Extract the [x, y] coordinate from the center of the cell holding the provided text.  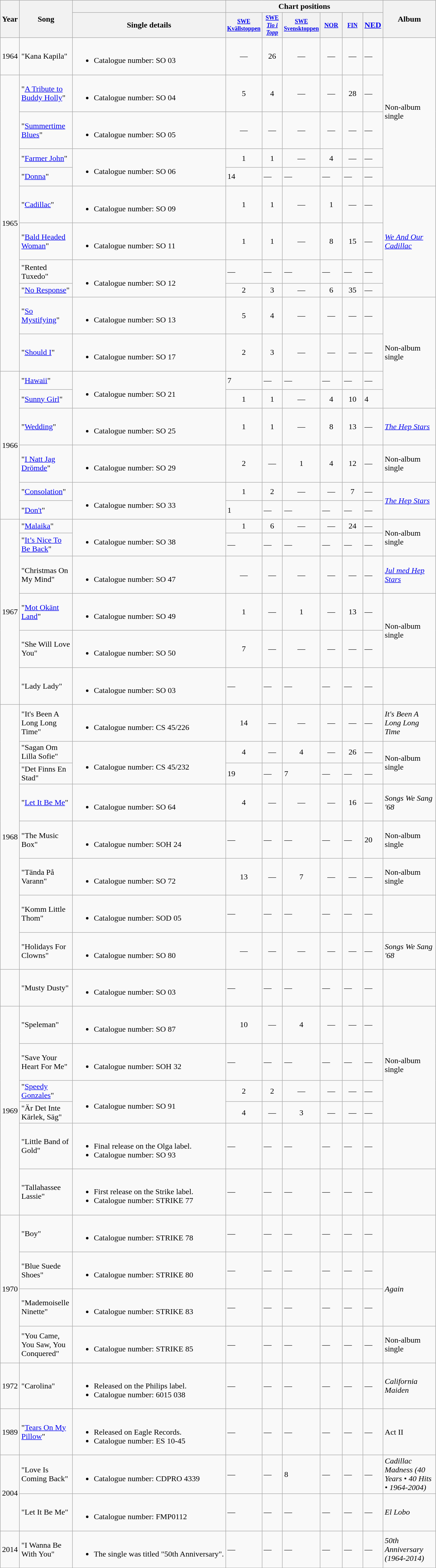
SWE Kvällstoppen [244, 25]
Catalogue number: FMP0112 [149, 1512]
Final release on the Olga label.Catalogue number: SO 93 [149, 1146]
"Summertime Blues" [46, 130]
Chart positions [304, 7]
16 [352, 803]
35 [352, 290]
1972 [10, 1386]
"Love Is Coming Back" [46, 1474]
We And Our Cadillac [409, 241]
"Christmas On My Mind" [46, 575]
Catalogue number: SOH 32 [149, 1062]
"Sunny Girl" [46, 399]
28 [352, 93]
Released on the Philips label.Catalogue number: 6015 038 [149, 1386]
"Donna" [46, 177]
"Sagan Om Lilla Sofie" [46, 752]
California Maiden [409, 1386]
1964 [10, 56]
Catalogue number: SO 80 [149, 951]
50th Anniversary (1964-2014) [409, 1550]
1989 [10, 1432]
Song [46, 19]
"She Will Love You" [46, 649]
1965 [10, 223]
Catalogue number: SO 91 [149, 1102]
"Är Det Inte Kärlek, Säg" [46, 1113]
"Speleman" [46, 1025]
"Don't" [46, 510]
Catalogue number: SO 12 [149, 278]
"Save Your Heart For Me" [46, 1062]
Catalogue number: CS 45/226 [149, 723]
Catalogue number: SO 33 [149, 501]
Single details [149, 25]
"It’s Nice To Be Back" [46, 545]
2004 [10, 1493]
15 [352, 241]
"Consolation" [46, 491]
19 [244, 773]
Again [409, 1289]
20 [373, 839]
Catalogue number: SOD 05 [149, 913]
NED [373, 25]
"Little Band of Gold" [46, 1146]
"Tears On My Pillow" [46, 1432]
Catalogue number: SO 06 [149, 167]
FIN [352, 25]
24 [352, 526]
El Lobo [409, 1512]
Catalogue number: CDPRO 4339 [149, 1474]
NOR [332, 25]
Catalogue number: SO 29 [149, 464]
Album [409, 19]
"Boy" [46, 1233]
Catalogue number: STRIKE 83 [149, 1307]
"The Music Box" [46, 839]
"You Came, You Saw, You Conquered" [46, 1345]
SWE Svensktoppen [301, 25]
1966 [10, 445]
Catalogue number: STRIKE 85 [149, 1345]
"Lady Lady" [46, 686]
"Mot Okänt Land" [46, 612]
"Hawaii" [46, 381]
"Musty Dusty" [46, 988]
"Speedy Gonzales" [46, 1091]
2014 [10, 1550]
"A Tribute to Buddy Holly" [46, 93]
"Carolina" [46, 1386]
"Bald Headed Woman" [46, 241]
"Malaika" [46, 526]
"So Mystifying" [46, 315]
"Cadillac" [46, 204]
Year [10, 19]
Catalogue number: SO 38 [149, 538]
1968 [10, 837]
Catalogue number: SO 17 [149, 353]
"Rented Tuxedo" [46, 271]
Catalogue number: SO 50 [149, 649]
"I Wanna Be With You" [46, 1550]
Catalogue number: SO 04 [149, 93]
"Should I" [46, 353]
Catalogue number: SO 64 [149, 803]
Catalogue number: SO 72 [149, 877]
Catalogue number: SO 87 [149, 1025]
It's Been A Long Long Time [409, 723]
Catalogue number: SO 49 [149, 612]
"No Response" [46, 290]
12 [352, 464]
Catalogue number: SO 09 [149, 204]
Catalogue number: SO 05 [149, 130]
Catalogue number: CS 45/232 [149, 763]
1970 [10, 1289]
SWE Tio i Topp [273, 25]
"Det Finns En Stad" [46, 773]
Catalogue number: SO 21 [149, 390]
Catalogue number: SO 11 [149, 241]
1967 [10, 612]
"Blue Suede Shoes" [46, 1271]
"Tallahassee Lassie" [46, 1192]
Catalogue number: SO 47 [149, 575]
"I Natt Jag Drömde" [46, 464]
Released on Eagle Records.Catalogue number: ES 10-45 [149, 1432]
Jul med Hep Stars [409, 575]
"Kana Kapila" [46, 56]
Catalogue number: STRIKE 80 [149, 1271]
The single was titled "50th Anniversary". [149, 1550]
Act II [409, 1432]
"Komm Little Thom" [46, 913]
"Tända På Varann" [46, 877]
Catalogue number: STRIKE 78 [149, 1233]
"Holidays For Clowns" [46, 951]
"Mademoiselle Ninette" [46, 1307]
Catalogue number: SO 25 [149, 427]
1969 [10, 1111]
"Wedding" [46, 427]
Cadillac Madness (40 Years • 40 Hits • 1964-2004) [409, 1474]
"It's Been A Long Long Time" [46, 723]
First release on the Strike label.Catalogue number: STRIKE 77 [149, 1192]
"Farmer John" [46, 158]
Catalogue number: SO 13 [149, 315]
Catalogue number: SOH 24 [149, 839]
